For the text-containing cell, return its midpoint in [X, Y] coordinate format. 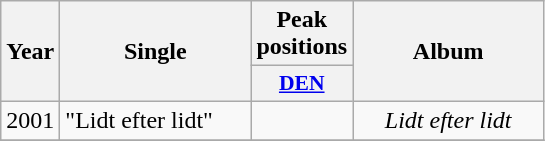
Peak positions [302, 34]
Album [448, 52]
2001 [30, 120]
Lidt efter lidt [448, 120]
Year [30, 52]
DEN [302, 84]
"Lidt efter lidt" [156, 120]
Single [156, 52]
